Extract the (X, Y) coordinate from the center of the cell holding the provided text.  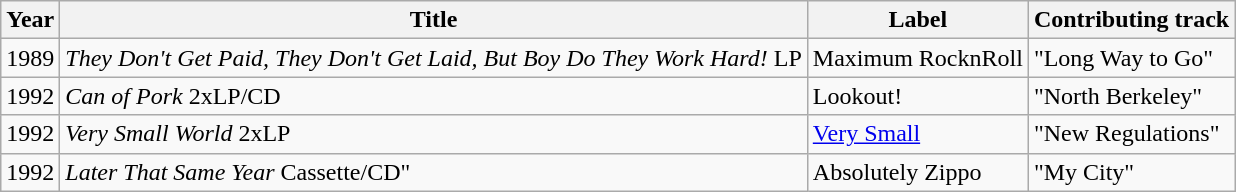
Contributing track (1131, 20)
"North Berkeley" (1131, 96)
"My City" (1131, 172)
Maximum RocknRoll (918, 58)
Can of Pork 2xLP/CD (434, 96)
Very Small (918, 134)
Lookout! (918, 96)
Year (30, 20)
Title (434, 20)
"Long Way to Go" (1131, 58)
Later That Same Year Cassette/CD" (434, 172)
Label (918, 20)
1989 (30, 58)
"New Regulations" (1131, 134)
They Don't Get Paid, They Don't Get Laid, But Boy Do They Work Hard! LP (434, 58)
Absolutely Zippo (918, 172)
Very Small World 2xLP (434, 134)
